Pinpoint the cell where the given text exists, returning its [x, y] midpoint coordinate. 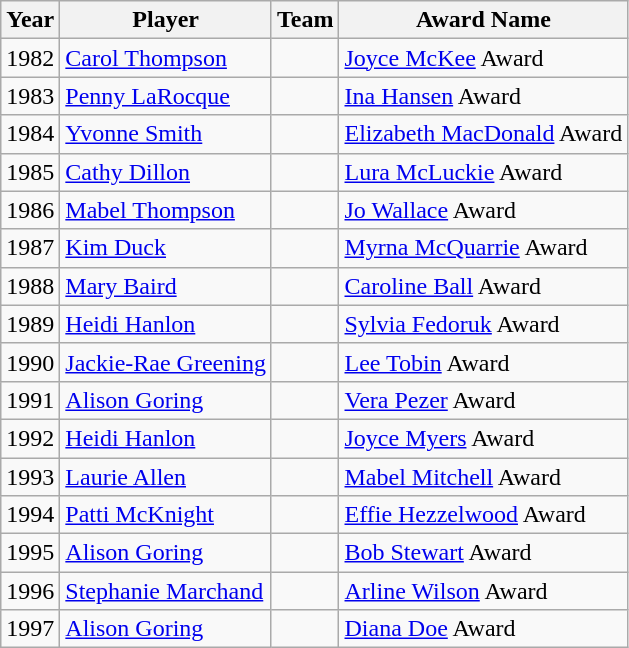
Joyce Myers Award [484, 438]
Mary Baird [166, 286]
Player [166, 20]
Year [30, 20]
Laurie Allen [166, 477]
1982 [30, 58]
Bob Stewart Award [484, 553]
1996 [30, 591]
Sylvia Fedoruk Award [484, 324]
Kim Duck [166, 248]
1988 [30, 286]
1990 [30, 362]
Lee Tobin Award [484, 362]
Lura McLuckie Award [484, 172]
1985 [30, 172]
1991 [30, 400]
Stephanie Marchand [166, 591]
Ina Hansen Award [484, 96]
Caroline Ball Award [484, 286]
1997 [30, 629]
Award Name [484, 20]
Joyce McKee Award [484, 58]
Penny LaRocque [166, 96]
1993 [30, 477]
Diana Doe Award [484, 629]
1994 [30, 515]
Carol Thompson [166, 58]
Arline Wilson Award [484, 591]
Elizabeth MacDonald Award [484, 134]
Yvonne Smith [166, 134]
1989 [30, 324]
1983 [30, 96]
Jackie-Rae Greening [166, 362]
Team [305, 20]
Mabel Thompson [166, 210]
1995 [30, 553]
Mabel Mitchell Award [484, 477]
1984 [30, 134]
1992 [30, 438]
Effie Hezzelwood Award [484, 515]
Cathy Dillon [166, 172]
Patti McKnight [166, 515]
1987 [30, 248]
Vera Pezer Award [484, 400]
Jo Wallace Award [484, 210]
1986 [30, 210]
Myrna McQuarrie Award [484, 248]
